Search for the cell housing the specified text and yield its [x, y] center coordinate. 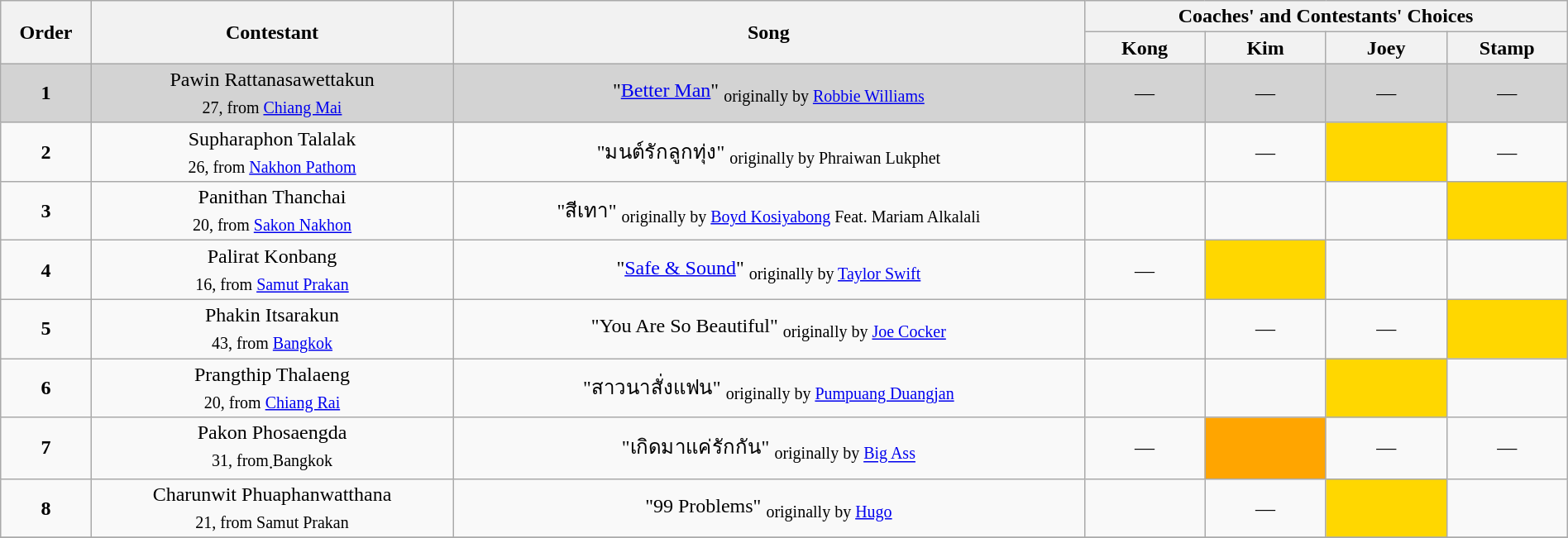
Kim [1265, 48]
"เกิดมาแค่รักกัน" originally by Big Ass [769, 448]
Song [769, 32]
"มนต์รักลูกทุ่ง" originally by Phraiwan Lukphet [769, 152]
Prangthip Thalaeng20, from Chiang Rai [271, 388]
Coaches' and Contestants' Choices [1326, 17]
Order [46, 32]
Panithan Thanchai20, from Sakon Nakhon [271, 212]
8 [46, 507]
Phakin Itsarakun43, from Bangkok [271, 329]
Supharaphon Talalak26, from Nakhon Pathom [271, 152]
"Safe & Sound" originally by Taylor Swift [769, 269]
Kong [1145, 48]
6 [46, 388]
2 [46, 152]
"You Are So Beautiful" originally by Joe Cocker [769, 329]
5 [46, 329]
"สาวนาสั่งแฟน" originally by Pumpuang Duangjan [769, 388]
7 [46, 448]
Stamp [1507, 48]
Contestant [271, 32]
4 [46, 269]
Pawin Rattanasawettakun27, from Chiang Mai [271, 93]
"Better Man" originally by Robbie Williams [769, 93]
1 [46, 93]
Charunwit Phuaphanwatthana21, from Samut Prakan [271, 507]
Palirat Konbang16, from Samut Prakan [271, 269]
Pakon Phosaengda31, from ฺBangkok [271, 448]
3 [46, 212]
"99 Problems" originally by Hugo [769, 507]
Joey [1386, 48]
"สีเทา" originally by Boyd Kosiyabong Feat. Mariam Alkalali [769, 212]
